Output the (x, y) coordinate of the center of the cell containing the given text.  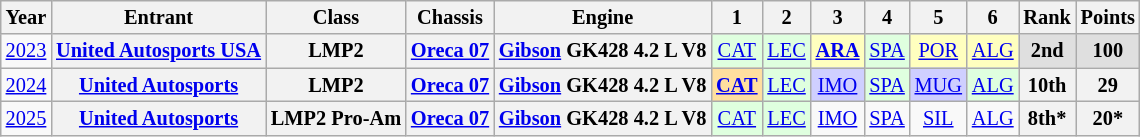
5 (938, 17)
2024 (26, 85)
Class (336, 17)
2025 (26, 118)
2023 (26, 51)
2 (786, 17)
1 (736, 17)
SIL (938, 118)
Rank (1046, 17)
United Autosports USA (158, 51)
Chassis (450, 17)
2nd (1046, 51)
Entrant (158, 17)
ARA (838, 51)
20* (1108, 118)
29 (1108, 85)
8th* (1046, 118)
100 (1108, 51)
Engine (602, 17)
3 (838, 17)
Points (1108, 17)
Year (26, 17)
10th (1046, 85)
MUG (938, 85)
6 (993, 17)
4 (886, 17)
POR (938, 51)
LMP2 Pro-Am (336, 118)
